Locate the cell with the specified text and output its [x, y] center coordinate. 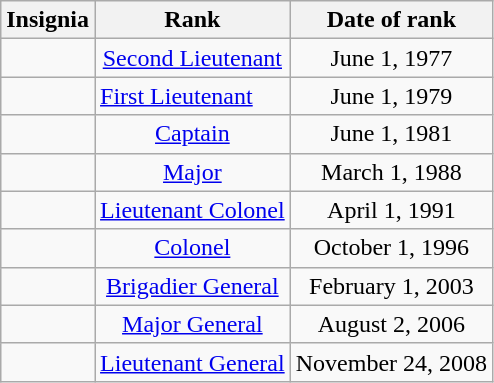
February 1, 2003 [391, 286]
Lieutenant Colonel [193, 210]
August 2, 2006 [391, 324]
Colonel [193, 248]
March 1, 1988 [391, 172]
Insignia [48, 20]
Major [193, 172]
November 24, 2008 [391, 362]
June 1, 1979 [391, 96]
Lieutenant General [193, 362]
Captain [193, 134]
First Lieutenant [193, 96]
Date of rank [391, 20]
Rank [193, 20]
October 1, 1996 [391, 248]
Brigadier General [193, 286]
Second Lieutenant [193, 58]
June 1, 1977 [391, 58]
April 1, 1991 [391, 210]
June 1, 1981 [391, 134]
Major General [193, 324]
